For the text-containing cell, return its midpoint in [x, y] coordinate format. 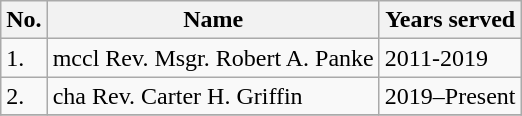
Years served [450, 20]
Name [213, 20]
No. [24, 20]
mccl Rev. Msgr. Robert A. Panke [213, 58]
2011-2019 [450, 58]
2019–Present [450, 96]
1. [24, 58]
cha Rev. Carter H. Griffin [213, 96]
2. [24, 96]
